Pinpoint the cell where the given text exists, returning its [X, Y] midpoint coordinate. 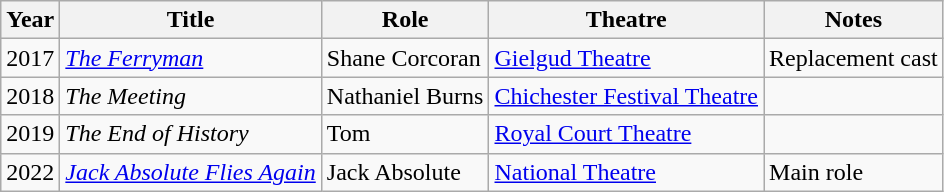
Jack Absolute [405, 172]
Notes [854, 20]
2017 [30, 58]
2019 [30, 134]
The Ferryman [190, 58]
Main role [854, 172]
National Theatre [626, 172]
The Meeting [190, 96]
Tom [405, 134]
Nathaniel Burns [405, 96]
Year [30, 20]
Theatre [626, 20]
Replacement cast [854, 58]
The End of History [190, 134]
Gielgud Theatre [626, 58]
Royal Court Theatre [626, 134]
Shane Corcoran [405, 58]
Jack Absolute Flies Again [190, 172]
2018 [30, 96]
Chichester Festival Theatre [626, 96]
2022 [30, 172]
Title [190, 20]
Role [405, 20]
